Determine the (X, Y) coordinate at the center of the cell enclosing the given text.  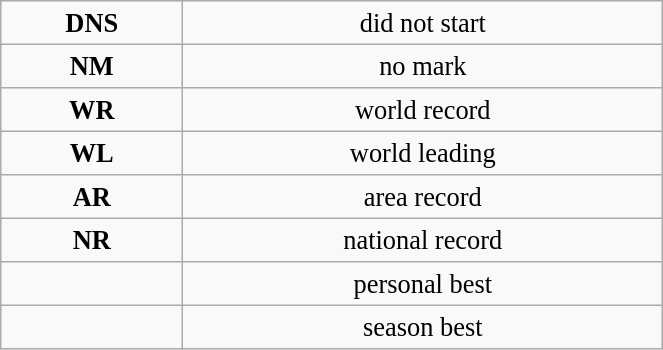
NM (92, 66)
personal best (423, 284)
season best (423, 327)
national record (423, 240)
AR (92, 197)
DNS (92, 22)
NR (92, 240)
WR (92, 109)
WL (92, 153)
area record (423, 197)
did not start (423, 22)
world record (423, 109)
world leading (423, 153)
no mark (423, 66)
